Return the [X, Y] coordinate for the center point of the cell that contains the specified text.  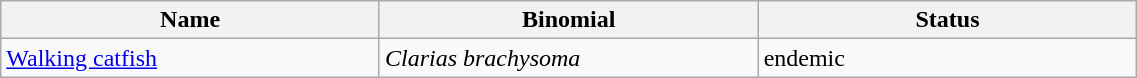
Name [190, 20]
Walking catfish [190, 58]
Status [948, 20]
Clarias brachysoma [568, 58]
Binomial [568, 20]
endemic [948, 58]
